Capture the cell that displays the provided text and extract its [x, y] central coordinate. 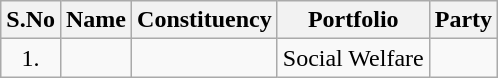
Name [96, 20]
Constituency [205, 20]
Party [463, 20]
S.No [31, 20]
Portfolio [353, 20]
Social Welfare [353, 58]
1. [31, 58]
